Determine the (X, Y) coordinate at the center of the cell enclosing the given text.  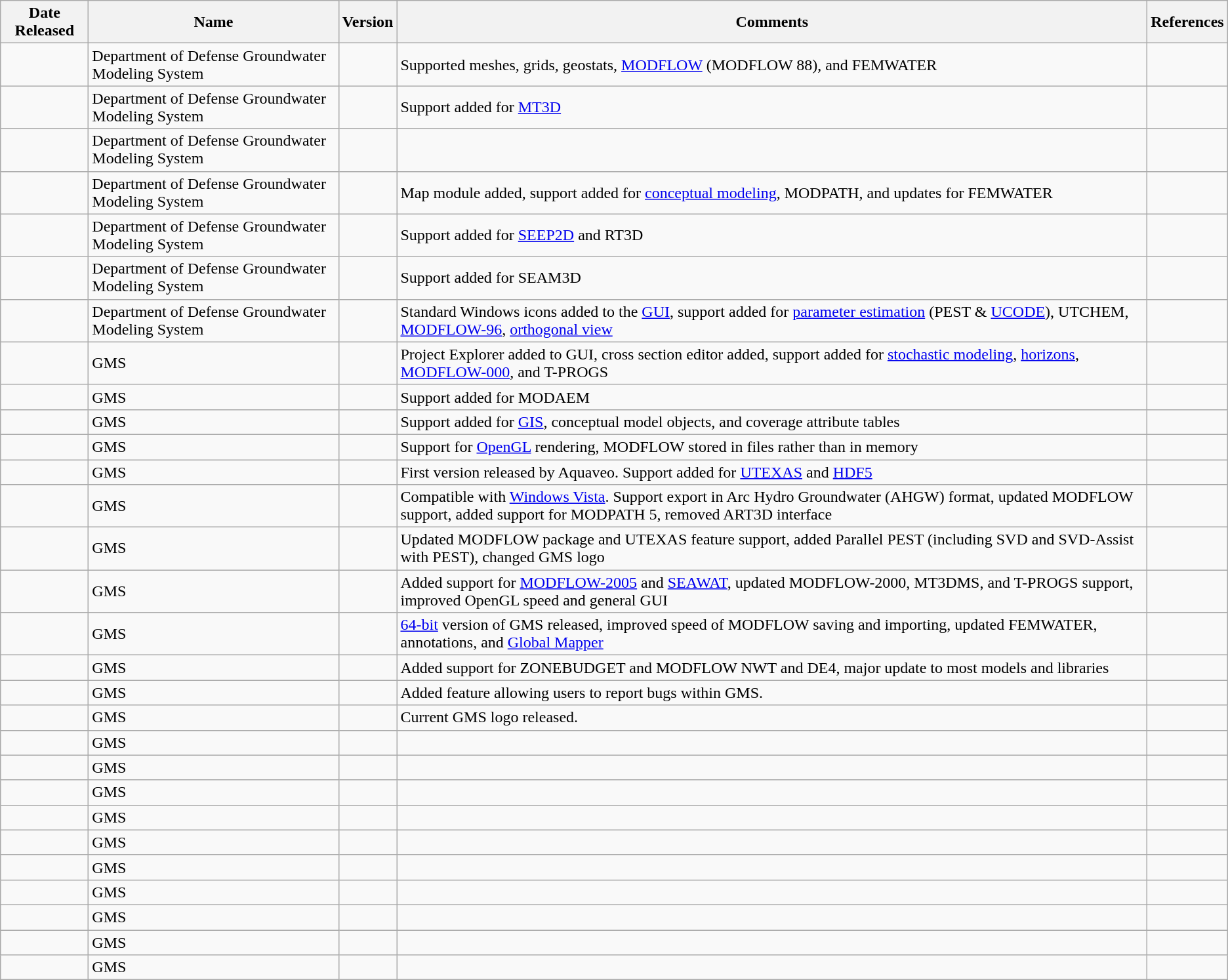
Added support for ZONEBUDGET and MODFLOW NWT and DE4, major update to most models and libraries (772, 668)
Version (367, 22)
64-bit version of GMS released, improved speed of MODFLOW saving and importing, updated FEMWATER, annotations, and Global Mapper (772, 634)
Supported meshes, grids, geostats, MODFLOW (MODFLOW 88), and FEMWATER (772, 64)
Map module added, support added for conceptual modeling, MODPATH, and updates for FEMWATER (772, 193)
Support added for SEAM3D (772, 278)
Added support for MODFLOW-2005 and SEAWAT, updated MODFLOW-2000, MT3DMS, and T-PROGS support, improved OpenGL speed and general GUI (772, 592)
Project Explorer added to GUI, cross section editor added, support added for stochastic modeling, horizons, MODFLOW-000, and T-PROGS (772, 363)
Standard Windows icons added to the GUI, support added for parameter estimation (PEST & UCODE), UTCHEM, MODFLOW-96, orthogonal view (772, 320)
Added feature allowing users to report bugs within GMS. (772, 693)
Support added for SEEP2D and RT3D (772, 235)
Name (214, 22)
Updated MODFLOW package and UTEXAS feature support, added Parallel PEST (including SVD and SVD-Assist with PEST), changed GMS logo (772, 548)
Current GMS logo released. (772, 718)
References (1187, 22)
Support added for GIS, conceptual model objects, and coverage attribute tables (772, 422)
Support added for MT3D (772, 108)
Support added for MODAEM (772, 397)
Date Released (45, 22)
First version released by Aquaveo. Support added for UTEXAS and HDF5 (772, 472)
Comments (772, 22)
Support for OpenGL rendering, MODFLOW stored in files rather than in memory (772, 447)
